For the text-containing cell, return its midpoint in (X, Y) coordinate format. 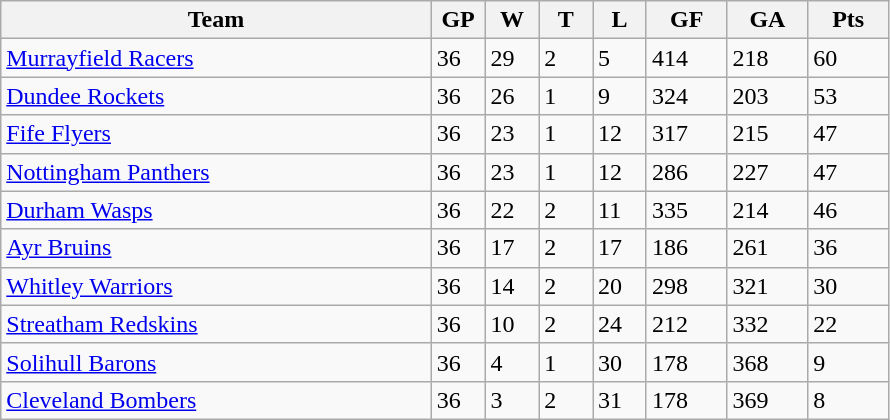
GP (458, 20)
Pts (848, 20)
24 (620, 324)
212 (686, 324)
46 (848, 210)
Team (216, 20)
14 (512, 286)
GF (686, 20)
214 (768, 210)
Fife Flyers (216, 134)
414 (686, 58)
186 (686, 248)
Murrayfield Racers (216, 58)
31 (620, 400)
203 (768, 96)
218 (768, 58)
368 (768, 362)
227 (768, 172)
8 (848, 400)
Nottingham Panthers (216, 172)
317 (686, 134)
53 (848, 96)
3 (512, 400)
332 (768, 324)
5 (620, 58)
335 (686, 210)
10 (512, 324)
T (566, 20)
4 (512, 362)
Solihull Barons (216, 362)
29 (512, 58)
321 (768, 286)
Dundee Rockets (216, 96)
298 (686, 286)
261 (768, 248)
11 (620, 210)
60 (848, 58)
Whitley Warriors (216, 286)
20 (620, 286)
Cleveland Bombers (216, 400)
Ayr Bruins (216, 248)
369 (768, 400)
Streatham Redskins (216, 324)
215 (768, 134)
L (620, 20)
26 (512, 96)
286 (686, 172)
Durham Wasps (216, 210)
W (512, 20)
GA (768, 20)
324 (686, 96)
